Pinpoint the cell where the given text exists, returning its (x, y) midpoint coordinate. 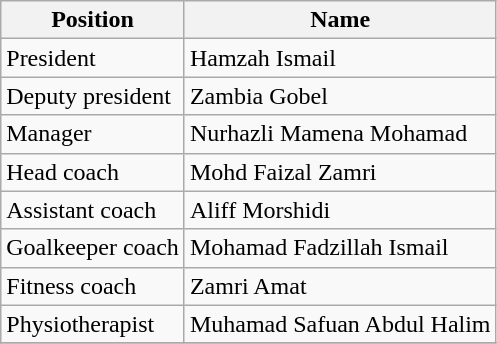
Aliff Morshidi (340, 210)
Assistant coach (93, 210)
President (93, 58)
Mohd Faizal Zamri (340, 172)
Position (93, 20)
Deputy president (93, 96)
Zambia Gobel (340, 96)
Physiotherapist (93, 324)
Fitness coach (93, 286)
Mohamad Fadzillah Ismail (340, 248)
Nurhazli Mamena Mohamad (340, 134)
Name (340, 20)
Manager (93, 134)
Hamzah Ismail (340, 58)
Zamri Amat (340, 286)
Goalkeeper coach (93, 248)
Head coach (93, 172)
Muhamad Safuan Abdul Halim (340, 324)
